Detect which cell encompasses the target text, then output its (x, y) center coordinate. 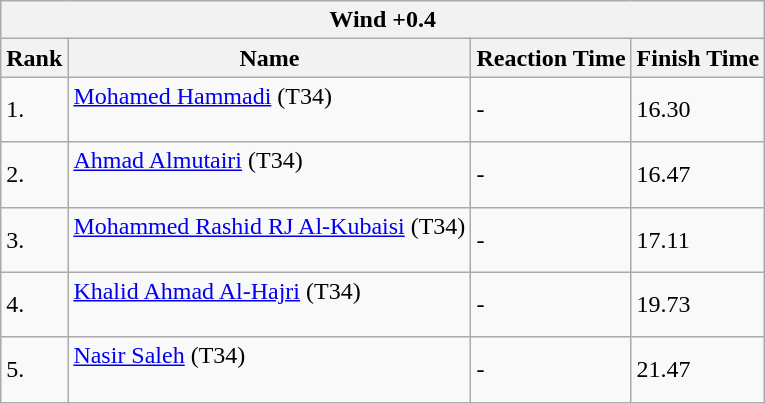
16.30 (698, 110)
Khalid Ahmad Al-Hajri (T34) (270, 304)
21.47 (698, 370)
5. (34, 370)
Ahmad Almutairi (T34) (270, 174)
19.73 (698, 304)
Mohamed Hammadi (T34) (270, 110)
1. (34, 110)
17.11 (698, 240)
3. (34, 240)
Wind +0.4 (383, 20)
Nasir Saleh (T34) (270, 370)
Mohammed Rashid RJ Al-Kubaisi (T34) (270, 240)
Name (270, 58)
Rank (34, 58)
4. (34, 304)
Reaction Time (551, 58)
Finish Time (698, 58)
16.47 (698, 174)
2. (34, 174)
